Search for the cell housing the specified text and yield its (x, y) center coordinate. 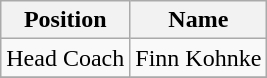
Finn Kohnke (198, 58)
Head Coach (66, 58)
Name (198, 20)
Position (66, 20)
